From the cell containing the given text, extract its center point as (x, y) coordinate. 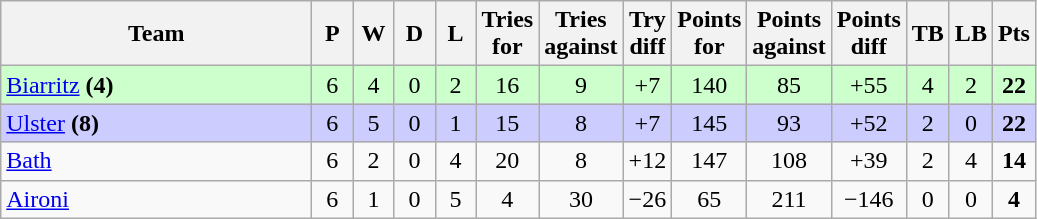
Team (156, 34)
93 (789, 123)
Biarritz (4) (156, 85)
20 (508, 161)
+12 (648, 161)
85 (789, 85)
TB (928, 34)
16 (508, 85)
Aironi (156, 199)
D (414, 34)
145 (710, 123)
+39 (868, 161)
147 (710, 161)
140 (710, 85)
65 (710, 199)
14 (1014, 161)
LB (970, 34)
Pts (1014, 34)
9 (581, 85)
L (456, 34)
15 (508, 123)
W (374, 34)
108 (789, 161)
Bath (156, 161)
Ulster (8) (156, 123)
Points for (710, 34)
Try diff (648, 34)
30 (581, 199)
+55 (868, 85)
211 (789, 199)
−146 (868, 199)
Points diff (868, 34)
P (332, 34)
Tries for (508, 34)
+52 (868, 123)
−26 (648, 199)
Points against (789, 34)
Tries against (581, 34)
